Output the (x, y) coordinate of the center of the cell containing the given text.  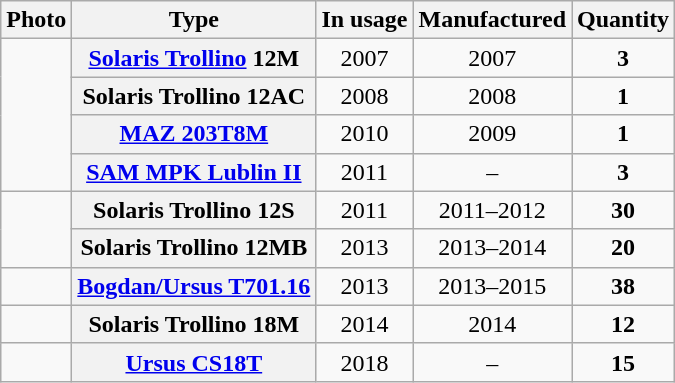
2013–2014 (492, 248)
Photo (36, 20)
2009 (492, 134)
15 (624, 362)
2011–2012 (492, 210)
Solaris Trollino 12MB (194, 248)
Type (194, 20)
2010 (364, 134)
Solaris Trollino 18M (194, 324)
In usage (364, 20)
Bogdan/Ursus T701.16 (194, 286)
Manufactured (492, 20)
Solaris Trollino 12AC (194, 96)
20 (624, 248)
Solaris Trollino 12M (194, 58)
12 (624, 324)
MAZ 203T8M (194, 134)
30 (624, 210)
2013–2015 (492, 286)
38 (624, 286)
Ursus CS18T (194, 362)
Solaris Trollino 12S (194, 210)
SAM MPK Lublin II (194, 172)
Quantity (624, 20)
2018 (364, 362)
